Identify which cell holds the provided text, then report its (x, y) central coordinate. 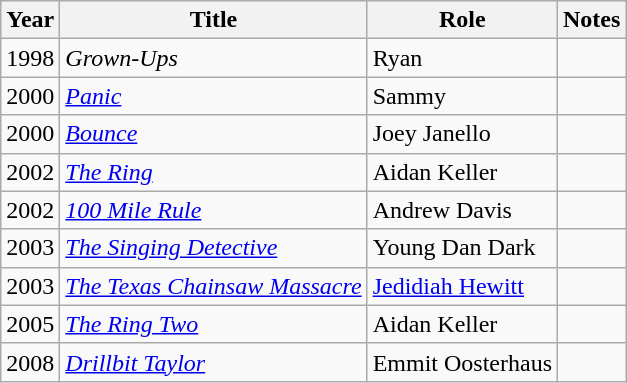
Grown-Ups (214, 58)
Bounce (214, 134)
Year (30, 20)
Panic (214, 96)
Drillbit Taylor (214, 362)
Young Dan Dark (462, 248)
Sammy (462, 96)
100 Mile Rule (214, 210)
Title (214, 20)
The Ring (214, 172)
Notes (592, 20)
Emmit Oosterhaus (462, 362)
Jedidiah Hewitt (462, 286)
Ryan (462, 58)
The Ring Two (214, 324)
The Texas Chainsaw Massacre (214, 286)
1998 (30, 58)
2005 (30, 324)
The Singing Detective (214, 248)
2008 (30, 362)
Andrew Davis (462, 210)
Joey Janello (462, 134)
Role (462, 20)
